Extract the (x, y) coordinate from the center of the cell holding the provided text.  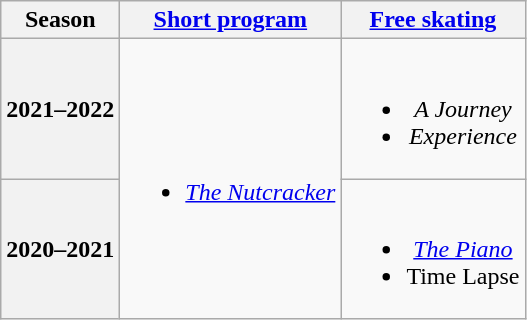
The Nutcracker (230, 179)
2020–2021 (60, 249)
Free skating (433, 20)
Short program (230, 20)
Season (60, 20)
The PianoTime Lapse (433, 249)
2021–2022 (60, 109)
A Journey Experience (433, 109)
